Extract the [X, Y] coordinate from the center of the cell holding the provided text.  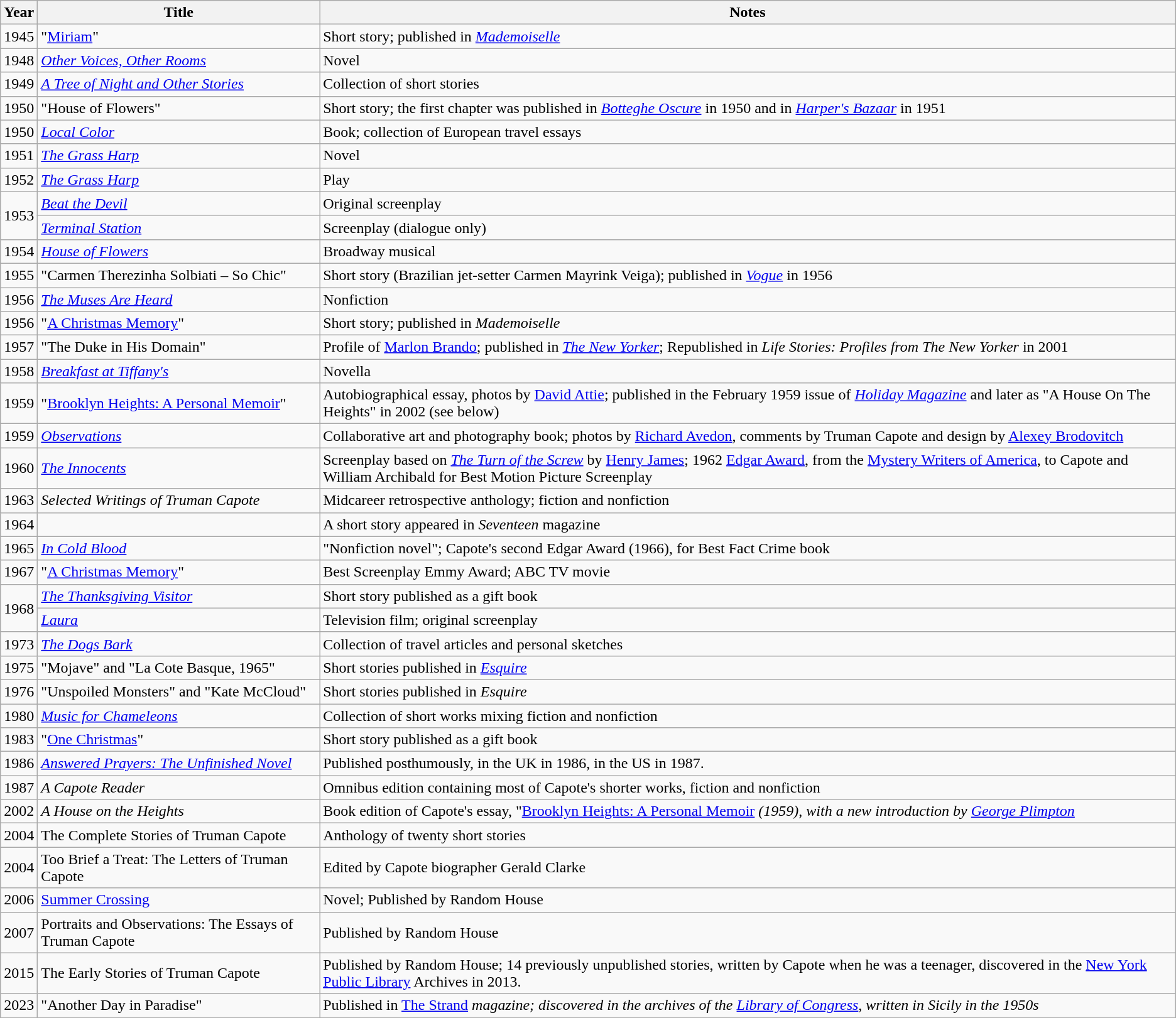
Collection of short works mixing fiction and nonfiction [748, 715]
1948 [19, 60]
The Innocents [178, 468]
1949 [19, 84]
"One Christmas" [178, 740]
"Another Day in Paradise" [178, 1005]
"Unspoiled Monsters" and "Kate McCloud" [178, 691]
1975 [19, 668]
Broadway musical [748, 251]
1952 [19, 180]
Short story (Brazilian jet-setter Carmen Mayrink Veiga); published in Vogue in 1956 [748, 275]
Notes [748, 13]
Midcareer retrospective anthology; fiction and nonfiction [748, 501]
Collaborative art and photography book; photos by Richard Avedon, comments by Truman Capote and design by Alexey Brodovitch [748, 436]
House of Flowers [178, 251]
1957 [19, 347]
2015 [19, 973]
Novel; Published by Random House [748, 900]
1953 [19, 215]
"Brooklyn Heights: A Personal Memoir" [178, 403]
"Mojave" and "La Cote Basque, 1965" [178, 668]
Beat the Devil [178, 203]
2023 [19, 1005]
Selected Writings of Truman Capote [178, 501]
Terminal Station [178, 227]
Original screenplay [748, 203]
The Dogs Bark [178, 644]
Nonfiction [748, 300]
A House on the Heights [178, 811]
Book edition of Capote's essay, "Brooklyn Heights: A Personal Memoir (1959), with a new introduction by George Plimpton [748, 811]
Portraits and Observations: The Essays of Truman Capote [178, 932]
"Nonfiction novel"; Capote's second Edgar Award (1966), for Best Fact Crime book [748, 548]
1951 [19, 156]
1987 [19, 788]
In Cold Blood [178, 548]
Edited by Capote biographer Gerald Clarke [748, 868]
"Carmen Therezinha Solbiati – So Chic" [178, 275]
1983 [19, 740]
1945 [19, 36]
Summer Crossing [178, 900]
The Thanksgiving Visitor [178, 596]
Published by Random House [748, 932]
1958 [19, 371]
1968 [19, 608]
Anthology of twenty short stories [748, 835]
Local Color [178, 132]
1973 [19, 644]
Title [178, 13]
Collection of short stories [748, 84]
"Miriam" [178, 36]
2002 [19, 811]
A short story appeared in Seventeen magazine [748, 524]
The Early Stories of Truman Capote [178, 973]
1963 [19, 501]
Music for Chameleons [178, 715]
Television film; original screenplay [748, 620]
A Tree of Night and Other Stories [178, 84]
1976 [19, 691]
1986 [19, 764]
Book; collection of European travel essays [748, 132]
Novella [748, 371]
1967 [19, 572]
Too Brief a Treat: The Letters of Truman Capote [178, 868]
1955 [19, 275]
"House of Flowers" [178, 108]
Play [748, 180]
1965 [19, 548]
Laura [178, 620]
Collection of travel articles and personal sketches [748, 644]
Profile of Marlon Brando; published in The New Yorker; Republished in Life Stories: Profiles from The New Yorker in 2001 [748, 347]
1964 [19, 524]
2006 [19, 900]
Published posthumously, in the UK in 1986, in the US in 1987. [748, 764]
Other Voices, Other Rooms [178, 60]
1980 [19, 715]
Omnibus edition containing most of Capote's shorter works, fiction and nonfiction [748, 788]
1954 [19, 251]
2007 [19, 932]
"The Duke in His Domain" [178, 347]
Short story; the first chapter was published in Botteghe Oscure in 1950 and in Harper's Bazaar in 1951 [748, 108]
Year [19, 13]
Observations [178, 436]
The Complete Stories of Truman Capote [178, 835]
Best Screenplay Emmy Award; ABC TV movie [748, 572]
The Muses Are Heard [178, 300]
Answered Prayers: The Unfinished Novel [178, 764]
Published in The Strand magazine; discovered in the archives of the Library of Congress, written in Sicily in the 1950s [748, 1005]
A Capote Reader [178, 788]
Screenplay (dialogue only) [748, 227]
Breakfast at Tiffany's [178, 371]
1960 [19, 468]
